Find where the given text appears and provide that cell's center as (x, y) coordinate. 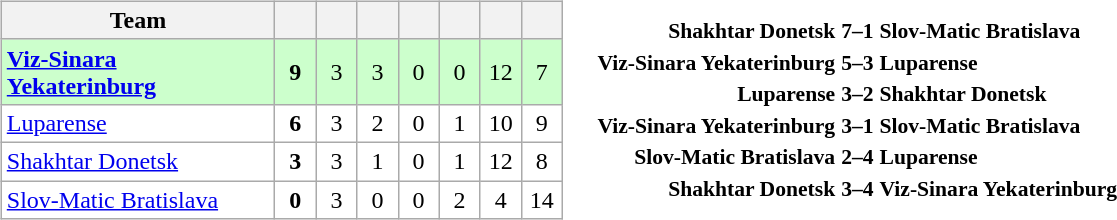
6 (296, 123)
5–3 (858, 62)
3–1 (858, 125)
7–1 (858, 31)
8 (542, 161)
Team (138, 20)
2–4 (858, 157)
7 (542, 72)
3–4 (858, 188)
4 (500, 199)
14 (542, 199)
10 (500, 123)
3–2 (858, 94)
